Scan for the cell matching the given text and deliver its [X, Y] coordinate at center. 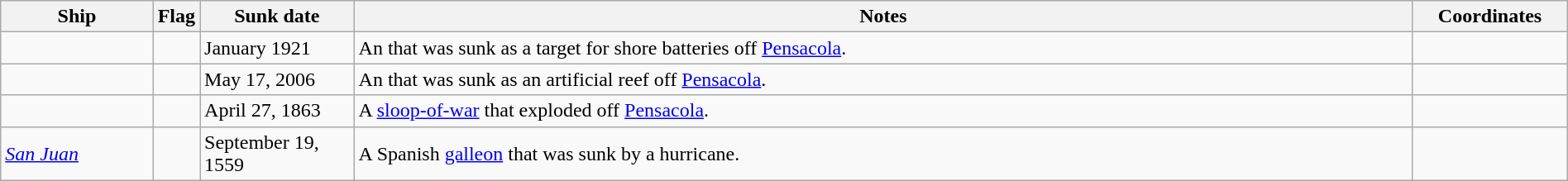
San Juan [77, 154]
January 1921 [278, 48]
A Spanish galleon that was sunk by a hurricane. [883, 154]
May 17, 2006 [278, 79]
An that was sunk as a target for shore batteries off Pensacola. [883, 48]
An that was sunk as an artificial reef off Pensacola. [883, 79]
Flag [176, 17]
Ship [77, 17]
Notes [883, 17]
Sunk date [278, 17]
April 27, 1863 [278, 111]
A sloop-of-war that exploded off Pensacola. [883, 111]
September 19, 1559 [278, 154]
Coordinates [1490, 17]
